For the text-containing cell, return its midpoint in (X, Y) coordinate format. 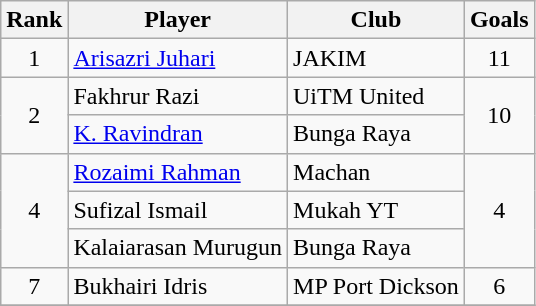
Bukhairi Idris (178, 286)
Player (178, 20)
10 (499, 115)
1 (34, 58)
MP Port Dickson (376, 286)
JAKIM (376, 58)
Fakhrur Razi (178, 96)
K. Ravindran (178, 134)
11 (499, 58)
Goals (499, 20)
Sufizal Ismail (178, 210)
Mukah YT (376, 210)
UiTM United (376, 96)
7 (34, 286)
Rozaimi Rahman (178, 172)
6 (499, 286)
Kalaiarasan Murugun (178, 248)
Club (376, 20)
Rank (34, 20)
2 (34, 115)
Machan (376, 172)
Arisazri Juhari (178, 58)
